Scan for the cell matching the given text and deliver its (X, Y) coordinate at center. 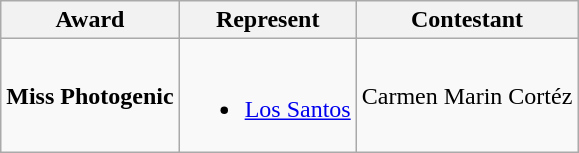
Los Santos (268, 96)
Award (90, 20)
Carmen Marin Cortéz (467, 96)
Contestant (467, 20)
Miss Photogenic (90, 96)
Represent (268, 20)
